Determine the [x, y] coordinate at the center of the cell enclosing the given text.  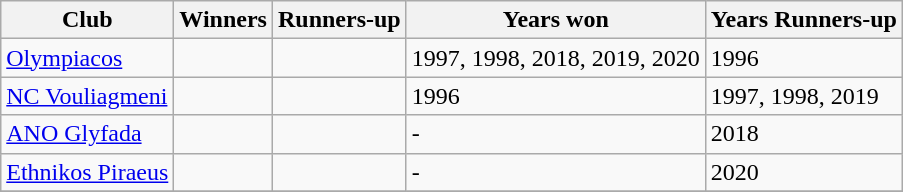
Runners-up [339, 20]
2020 [804, 172]
1997, 1998, 2018, 2019, 2020 [556, 58]
Olympiacos [88, 58]
Ethnikos Piraeus [88, 172]
Years Runners-up [804, 20]
2018 [804, 134]
ANO Glyfada [88, 134]
1997, 1998, 2019 [804, 96]
NC Vouliagmeni [88, 96]
Years won [556, 20]
Winners [224, 20]
Club [88, 20]
